Identify which cell holds the provided text, then report its [x, y] central coordinate. 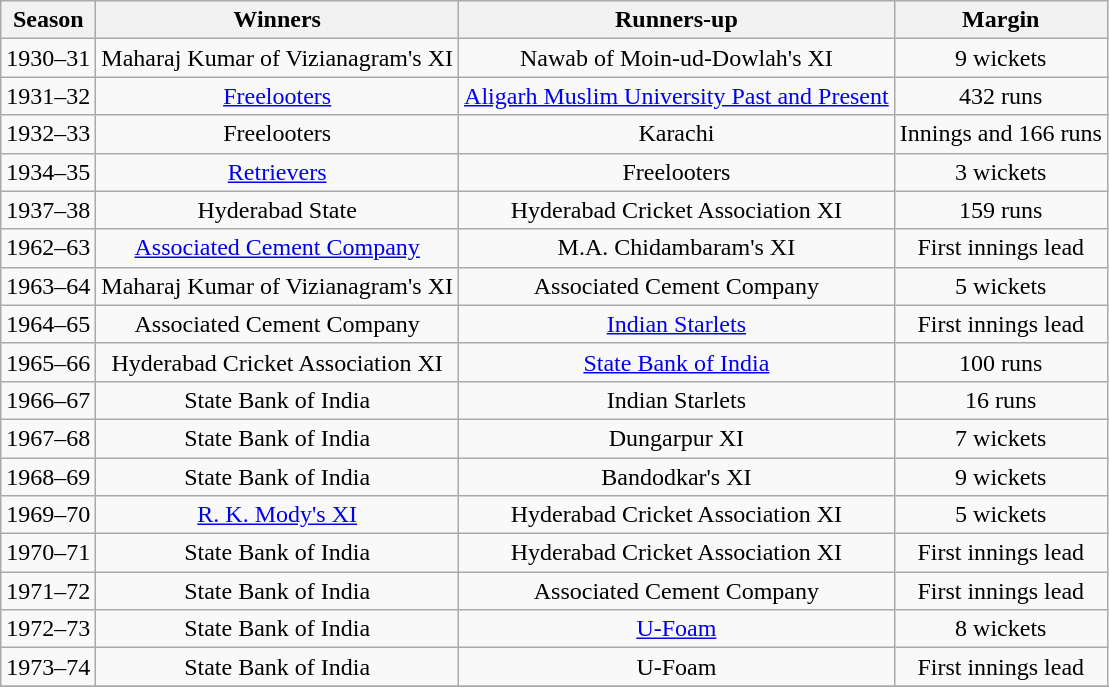
16 runs [1000, 400]
Nawab of Moin-ud-Dowlah's XI [677, 58]
1930–31 [48, 58]
Bandodkar's XI [677, 477]
159 runs [1000, 210]
1962–63 [48, 248]
1967–68 [48, 438]
Aligarh Muslim University Past and Present [677, 96]
1968–69 [48, 477]
M.A. Chidambaram's XI [677, 248]
7 wickets [1000, 438]
1931–32 [48, 96]
1969–70 [48, 515]
Runners-up [677, 20]
1972–73 [48, 629]
1937–38 [48, 210]
Margin [1000, 20]
3 wickets [1000, 172]
Season [48, 20]
Hyderabad State [278, 210]
8 wickets [1000, 629]
1964–65 [48, 324]
1934–35 [48, 172]
432 runs [1000, 96]
R. K. Mody's XI [278, 515]
1963–64 [48, 286]
Karachi [677, 134]
1973–74 [48, 667]
1932–33 [48, 134]
Winners [278, 20]
1970–71 [48, 553]
Retrievers [278, 172]
Innings and 166 runs [1000, 134]
1971–72 [48, 591]
1965–66 [48, 362]
100 runs [1000, 362]
Dungarpur XI [677, 438]
1966–67 [48, 400]
